Detect which cell encompasses the target text, then output its (X, Y) center coordinate. 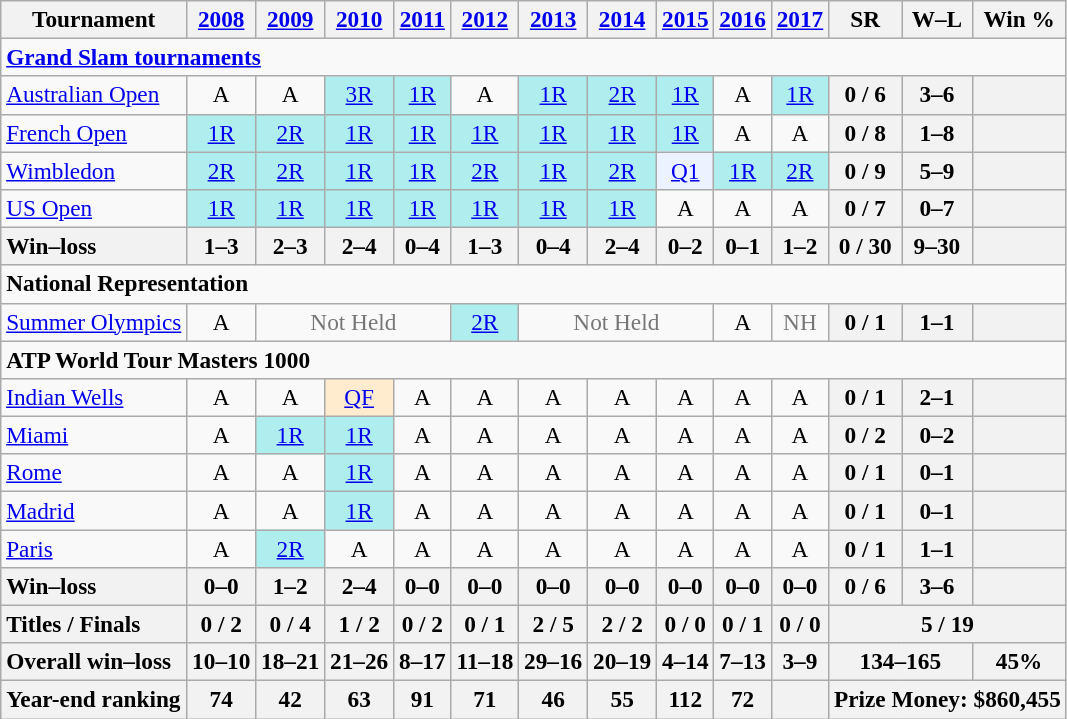
2012 (485, 19)
Miami (94, 435)
2011 (422, 19)
QF (360, 397)
0 / 30 (866, 246)
Madrid (94, 510)
2015 (686, 19)
NH (800, 322)
2016 (742, 19)
Year-end ranking (94, 699)
2013 (554, 19)
134–165 (900, 662)
5 / 19 (948, 624)
11–18 (485, 662)
2017 (800, 19)
Rome (94, 473)
2008 (222, 19)
20–19 (622, 662)
Prize Money: $860,455 (948, 699)
42 (290, 699)
2–3 (290, 246)
2009 (290, 19)
US Open (94, 208)
4–14 (686, 662)
2 / 2 (622, 624)
0 / 9 (866, 170)
5–9 (937, 170)
63 (360, 699)
0 / 7 (866, 208)
0–7 (937, 208)
Tournament (94, 19)
46 (554, 699)
2 / 5 (554, 624)
Australian Open (94, 95)
74 (222, 699)
Indian Wells (94, 397)
45% (1019, 662)
72 (742, 699)
0 / 4 (290, 624)
W–L (937, 19)
3–9 (800, 662)
Paris (94, 548)
2–1 (937, 397)
ATP World Tour Masters 1000 (534, 359)
21–26 (360, 662)
10–10 (222, 662)
3R (360, 95)
Summer Olympics (94, 322)
Titles / Finals (94, 624)
SR (866, 19)
2010 (360, 19)
National Representation (534, 284)
1 / 2 (360, 624)
Grand Slam tournaments (534, 57)
0 / 8 (866, 133)
91 (422, 699)
1–8 (937, 133)
29–16 (554, 662)
Wimbledon (94, 170)
71 (485, 699)
Overall win–loss (94, 662)
55 (622, 699)
Q1 (686, 170)
2014 (622, 19)
French Open (94, 133)
112 (686, 699)
18–21 (290, 662)
7–13 (742, 662)
8–17 (422, 662)
9–30 (937, 246)
Win % (1019, 19)
